Return [x, y] of the center of cell containing provided text 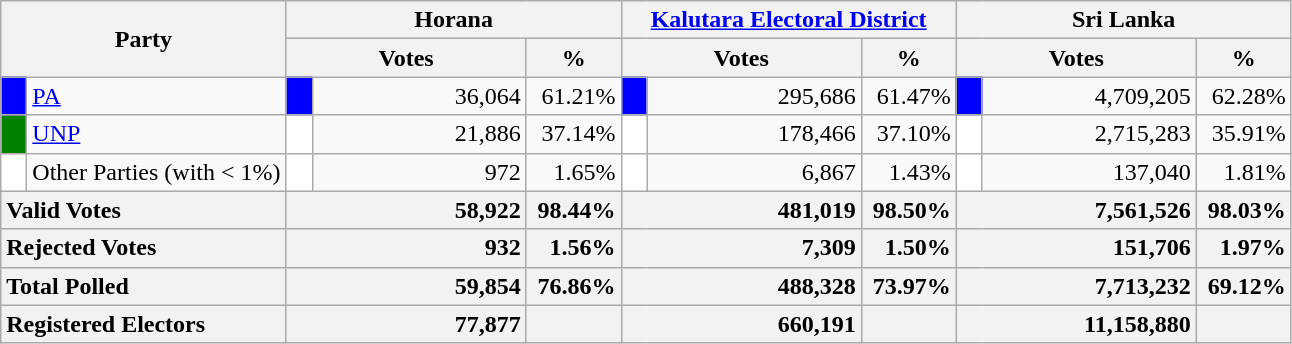
660,191 [741, 324]
1.97% [1244, 248]
Kalutara Electoral District [788, 20]
Rejected Votes [144, 248]
151,706 [1076, 248]
76.86% [574, 286]
UNP [156, 134]
488,328 [741, 286]
1.50% [908, 248]
Sri Lanka [1124, 20]
295,686 [754, 96]
481,019 [741, 210]
7,713,232 [1076, 286]
Registered Electors [144, 324]
36,064 [419, 96]
62.28% [1244, 96]
1.81% [1244, 172]
37.10% [908, 134]
2,715,283 [1089, 134]
98.03% [1244, 210]
1.56% [574, 248]
Horana [454, 20]
61.21% [574, 96]
4,709,205 [1089, 96]
Total Polled [144, 286]
69.12% [1244, 286]
98.50% [908, 210]
11,158,880 [1076, 324]
972 [419, 172]
1.65% [574, 172]
932 [406, 248]
73.97% [908, 286]
35.91% [1244, 134]
PA [156, 96]
7,309 [741, 248]
98.44% [574, 210]
21,886 [419, 134]
Valid Votes [144, 210]
77,877 [406, 324]
1.43% [908, 172]
137,040 [1089, 172]
7,561,526 [1076, 210]
59,854 [406, 286]
Party [144, 39]
6,867 [754, 172]
37.14% [574, 134]
Other Parties (with < 1%) [156, 172]
58,922 [406, 210]
61.47% [908, 96]
178,466 [754, 134]
